Search for the cell housing the specified text and yield its (x, y) center coordinate. 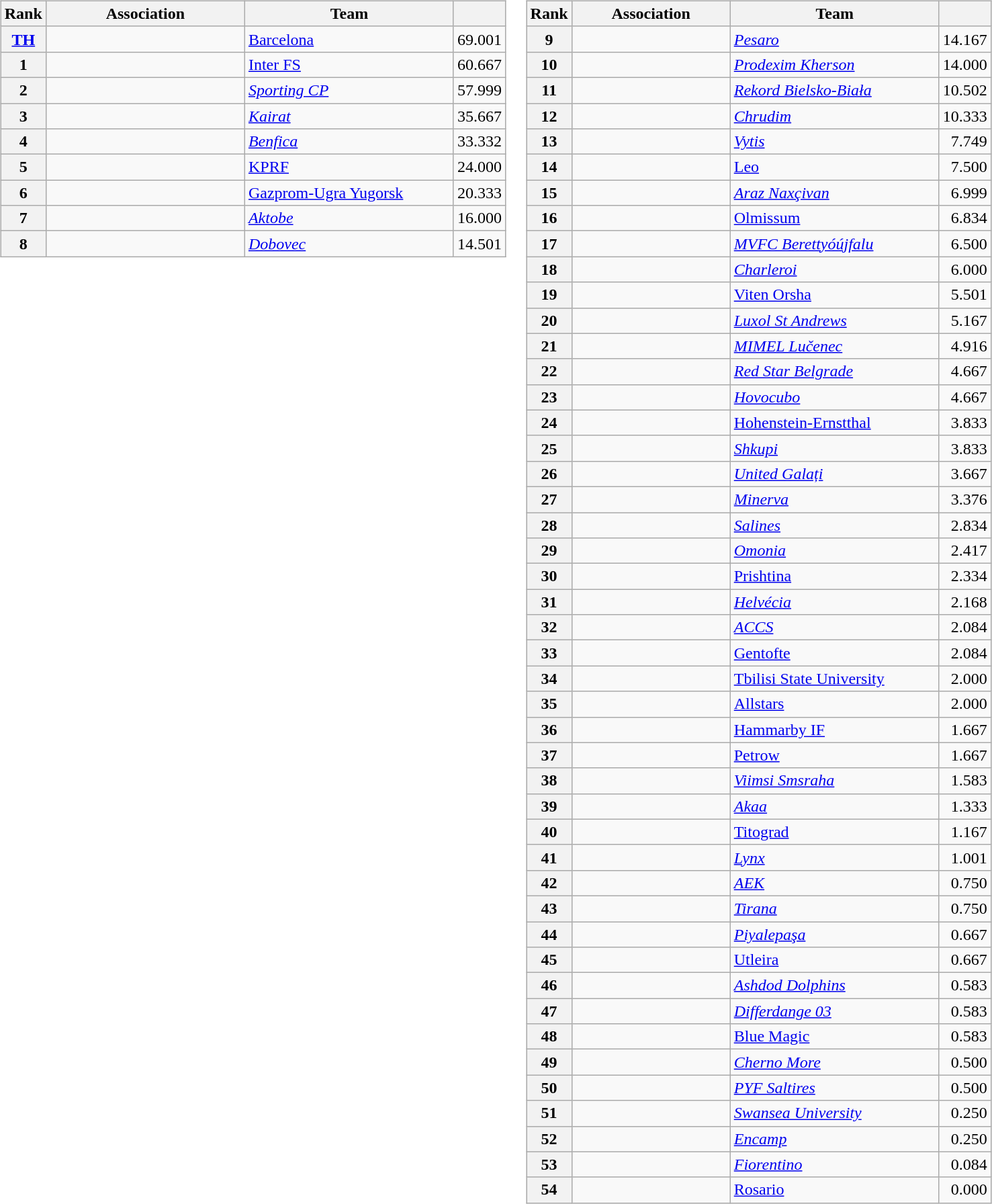
10 (549, 64)
37 (549, 755)
6.000 (964, 269)
Shkupi (834, 448)
50 (549, 1088)
Red Star Belgrade (834, 372)
18 (549, 269)
20 (549, 320)
Minerva (834, 499)
17 (549, 244)
35 (549, 704)
24.000 (480, 167)
15 (549, 193)
57.999 (480, 90)
26 (549, 474)
7 (23, 218)
10.502 (964, 90)
Ashdod Dolphins (834, 986)
Luxol St Andrews (834, 320)
Viten Orsha (834, 295)
20.333 (480, 193)
5 (23, 167)
1.583 (964, 781)
35.667 (480, 116)
3.667 (964, 474)
Olmissum (834, 218)
MIMEL Lučenec (834, 346)
0.000 (964, 1190)
7.500 (964, 167)
Lynx (834, 857)
Tirana (834, 908)
2.168 (964, 602)
MVFC Berettyóújfalu (834, 244)
Allstars (834, 704)
29 (549, 551)
54 (549, 1190)
Akaa (834, 806)
43 (549, 908)
Benfica (349, 142)
32 (549, 628)
Blue Magic (834, 1037)
1.167 (964, 832)
44 (549, 935)
Hammarby IF (834, 730)
Prodexim Kherson (834, 64)
Differdange 03 (834, 1011)
Utleira (834, 960)
4 (23, 142)
Dobovec (349, 244)
Barcelona (349, 39)
1 (23, 64)
39 (549, 806)
16.000 (480, 218)
2.834 (964, 525)
6.834 (964, 218)
Hohenstein-Ernstthal (834, 423)
Kairat (349, 116)
45 (549, 960)
33 (549, 653)
Leo (834, 167)
11 (549, 90)
12 (549, 116)
Prishtina (834, 576)
40 (549, 832)
33.332 (480, 142)
Sporting CP (349, 90)
34 (549, 679)
KPRF (349, 167)
3 (23, 116)
United Galați (834, 474)
Inter FS (349, 64)
Rosario (834, 1190)
5.167 (964, 320)
7.749 (964, 142)
Titograd (834, 832)
14.000 (964, 64)
1.001 (964, 857)
23 (549, 397)
Hovocubo (834, 397)
14.501 (480, 244)
53 (549, 1164)
PYF Saltires (834, 1088)
38 (549, 781)
TH (23, 39)
2.334 (964, 576)
22 (549, 372)
1.333 (964, 806)
0.084 (964, 1164)
Helvécia (834, 602)
Viimsi Smsraha (834, 781)
69.001 (480, 39)
Pesaro (834, 39)
Araz Naxçivan (834, 193)
5.501 (964, 295)
Chrudim (834, 116)
Charleroi (834, 269)
Gentofte (834, 653)
Omonia (834, 551)
28 (549, 525)
2.417 (964, 551)
Piyalepaşa (834, 935)
ACCS (834, 628)
Rekord Bielsko-Biała (834, 90)
16 (549, 218)
Aktobe (349, 218)
10.333 (964, 116)
3.376 (964, 499)
24 (549, 423)
25 (549, 448)
51 (549, 1113)
19 (549, 295)
31 (549, 602)
2 (23, 90)
Vytis (834, 142)
Salines (834, 525)
49 (549, 1062)
6.500 (964, 244)
47 (549, 1011)
Encamp (834, 1139)
42 (549, 883)
46 (549, 986)
30 (549, 576)
Fiorentino (834, 1164)
AEK (834, 883)
48 (549, 1037)
21 (549, 346)
Swansea University (834, 1113)
27 (549, 499)
Gazprom-Ugra Yugorsk (349, 193)
14.167 (964, 39)
6.999 (964, 193)
52 (549, 1139)
14 (549, 167)
Petrow (834, 755)
36 (549, 730)
4.916 (964, 346)
6 (23, 193)
60.667 (480, 64)
13 (549, 142)
9 (549, 39)
8 (23, 244)
Tbilisi State University (834, 679)
41 (549, 857)
Cherno More (834, 1062)
